Scan for the cell matching the given text and deliver its [x, y] coordinate at center. 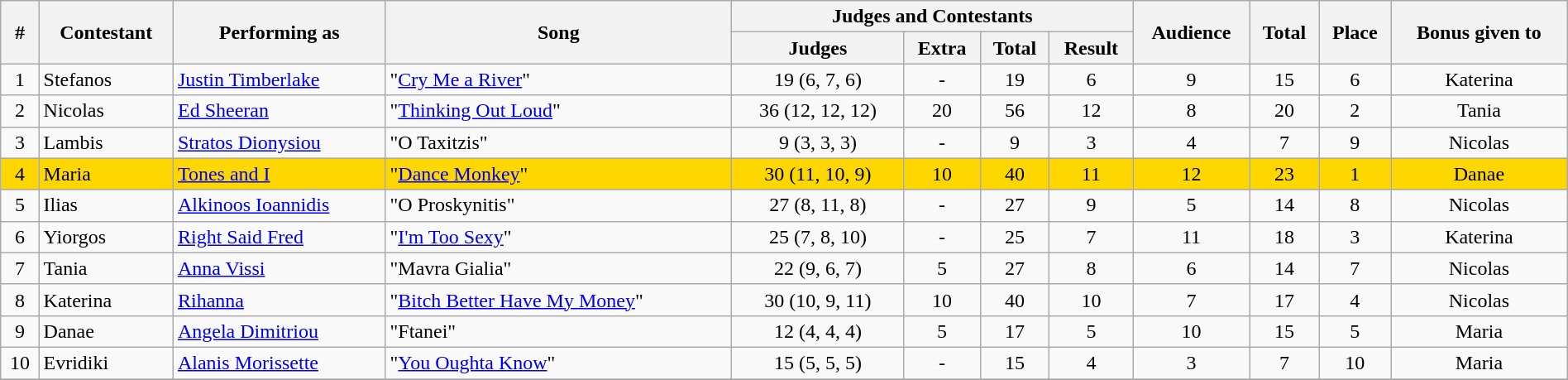
Ilias [106, 205]
"You Oughta Know" [559, 363]
Stefanos [106, 79]
Audience [1191, 32]
# [20, 32]
Extra [942, 48]
"Dance Monkey" [559, 174]
Ed Sheeran [280, 111]
9 (3, 3, 3) [818, 142]
30 (10, 9, 11) [818, 300]
Yiorgos [106, 237]
"O Taxitzis" [559, 142]
Alanis Morissette [280, 363]
Bonus given to [1480, 32]
19 (6, 7, 6) [818, 79]
"Ftanei" [559, 331]
Place [1355, 32]
"Cry Me a River" [559, 79]
Right Said Fred [280, 237]
"Bitch Better Have My Money" [559, 300]
Alkinoos Ioannidis [280, 205]
30 (11, 10, 9) [818, 174]
15 (5, 5, 5) [818, 363]
Anna Vissi [280, 268]
25 (7, 8, 10) [818, 237]
23 [1284, 174]
Contestant [106, 32]
Angela Dimitriou [280, 331]
19 [1015, 79]
Evridiki [106, 363]
Judges [818, 48]
Lambis [106, 142]
"Mavra Gialia" [559, 268]
"I'm Too Sexy" [559, 237]
Result [1092, 48]
Stratos Dionysiou [280, 142]
22 (9, 6, 7) [818, 268]
25 [1015, 237]
12 (4, 4, 4) [818, 331]
Performing as [280, 32]
56 [1015, 111]
Judges and Contestants [933, 17]
"O Proskynitis" [559, 205]
Justin Timberlake [280, 79]
18 [1284, 237]
Rihanna [280, 300]
36 (12, 12, 12) [818, 111]
Tones and I [280, 174]
Song [559, 32]
"Thinking Out Loud" [559, 111]
27 (8, 11, 8) [818, 205]
